Capture the cell that displays the provided text and extract its [X, Y] central coordinate. 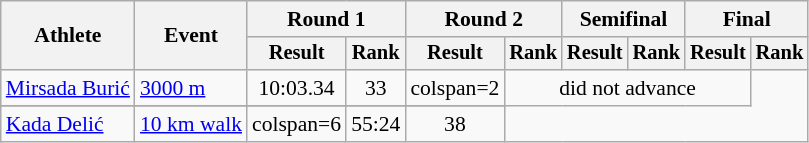
33 [376, 88]
Kada Delić [68, 124]
colspan=2 [454, 88]
did not advance [627, 88]
Event [191, 36]
Semifinal [624, 19]
Athlete [68, 36]
38 [454, 124]
3000 m [191, 88]
Round 1 [326, 19]
Mirsada Burić [68, 88]
Final [746, 19]
55:24 [376, 124]
colspan=6 [296, 124]
10 km walk [191, 124]
10:03.34 [296, 88]
Round 2 [484, 19]
